Return [x, y] of the center of cell containing provided text 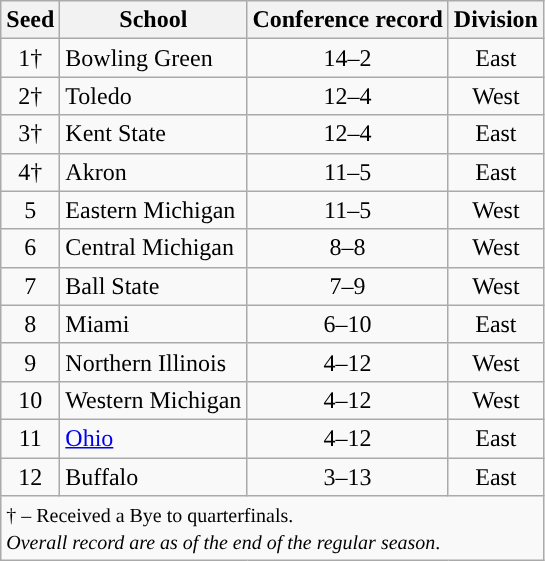
8 [30, 324]
12 [30, 477]
Northern Illinois [154, 362]
Eastern Michigan [154, 210]
3† [30, 134]
Bowling Green [154, 58]
Toledo [154, 96]
Division [496, 20]
Akron [154, 172]
Seed [30, 20]
Ohio [154, 438]
† – Received a Bye to quarterfinals.Overall record are as of the end of the regular season. [272, 528]
Ball State [154, 286]
Buffalo [154, 477]
8–8 [348, 248]
6–10 [348, 324]
Miami [154, 324]
7 [30, 286]
School [154, 20]
Western Michigan [154, 400]
2† [30, 96]
14–2 [348, 58]
11 [30, 438]
Central Michigan [154, 248]
1† [30, 58]
10 [30, 400]
5 [30, 210]
6 [30, 248]
9 [30, 362]
4† [30, 172]
Kent State [154, 134]
7–9 [348, 286]
3–13 [348, 477]
Conference record [348, 20]
